Search for the cell housing the specified text and yield its (X, Y) center coordinate. 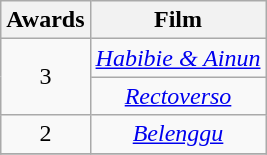
Film (178, 20)
Rectoverso (178, 96)
Habibie & Ainun (178, 58)
Belenggu (178, 134)
3 (46, 77)
Awards (46, 20)
2 (46, 134)
